Identify which cell holds the provided text, then report its [x, y] central coordinate. 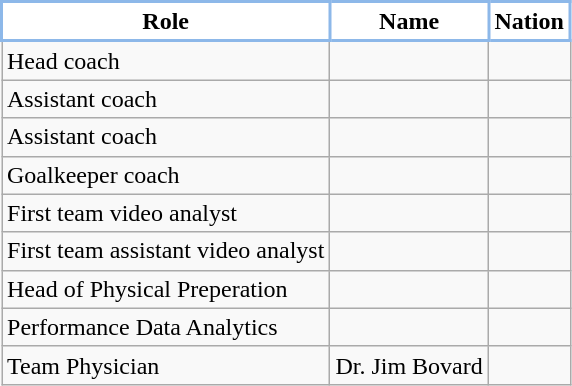
Goalkeeper coach [166, 175]
First team video analyst [166, 213]
Name [409, 22]
Head of Physical Preperation [166, 289]
Nation [529, 22]
Dr. Jim Bovard [409, 365]
Role [166, 22]
Team Physician [166, 365]
First team assistant video analyst [166, 251]
Head coach [166, 60]
Performance Data Analytics [166, 327]
